Provide the [X, Y] coordinate of the cell's center where the given text is located.  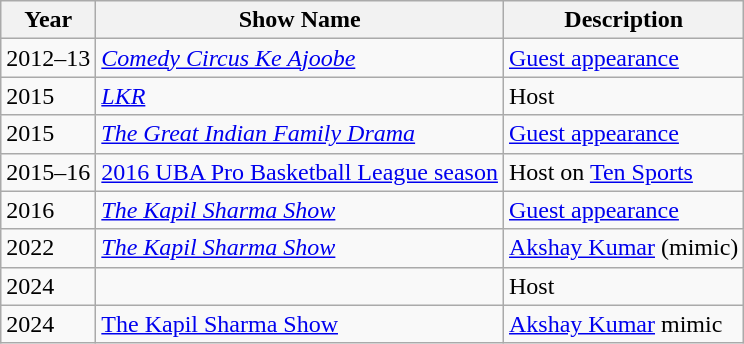
Description [623, 20]
Host on Ten Sports [623, 172]
2022 [48, 248]
Show Name [300, 20]
Comedy Circus Ke Ajoobe [300, 58]
2015–16 [48, 172]
LKR [300, 96]
Akshay Kumar (mimic) [623, 248]
Year [48, 20]
Akshay Kumar mimic [623, 324]
2012–13 [48, 58]
2016 UBA Pro Basketball League season [300, 172]
The Great Indian Family Drama [300, 134]
2016 [48, 210]
